Determine the [x, y] coordinate at the center of the cell enclosing the given text.  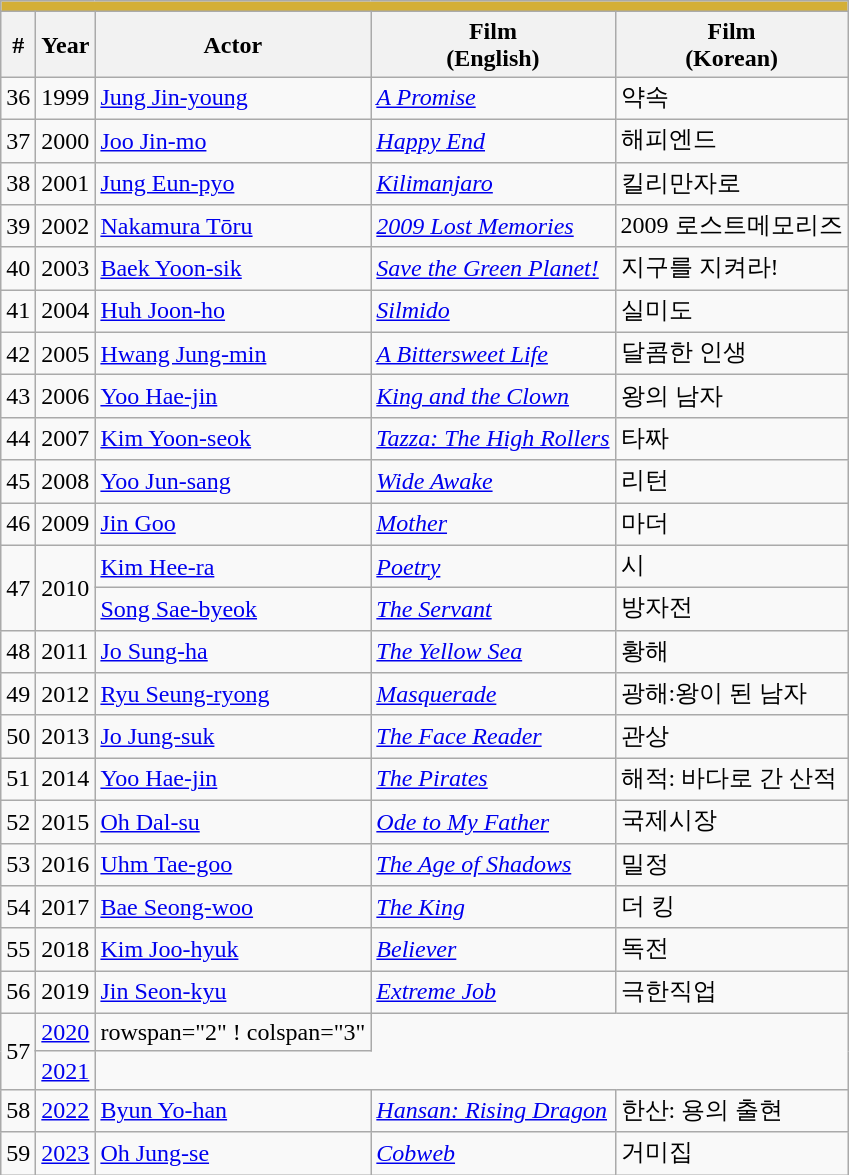
2013 [66, 736]
Jung Eun-pyo [233, 184]
58 [18, 1110]
The King [493, 908]
Oh Dal-su [233, 822]
2010 [66, 588]
55 [18, 950]
더 킹 [732, 908]
42 [18, 354]
광해:왕이 된 남자 [732, 694]
59 [18, 1154]
Actor [233, 44]
Year [66, 44]
1999 [66, 98]
A Promise [493, 98]
Jung Jin-young [233, 98]
2012 [66, 694]
53 [18, 864]
43 [18, 396]
Uhm Tae-goo [233, 864]
지구를 지켜라! [732, 268]
48 [18, 652]
40 [18, 268]
Oh Jung-se [233, 1154]
Hwang Jung-min [233, 354]
Jin Goo [233, 524]
2011 [66, 652]
2023 [66, 1154]
57 [18, 1051]
Kim Hee-ra [233, 566]
The Pirates [493, 780]
The Face Reader [493, 736]
방자전 [732, 610]
2005 [66, 354]
2007 [66, 438]
49 [18, 694]
Jo Sung-ha [233, 652]
Cobweb [493, 1154]
The Yellow Sea [493, 652]
The Age of Shadows [493, 864]
2004 [66, 312]
2008 [66, 482]
46 [18, 524]
Kim Joo-hyuk [233, 950]
47 [18, 588]
Wide Awake [493, 482]
Believer [493, 950]
2009 로스트메모리즈 [732, 226]
45 [18, 482]
36 [18, 98]
37 [18, 140]
Joo Jin-mo [233, 140]
2021 [66, 1070]
리턴 [732, 482]
44 [18, 438]
한산: 용의 출현 [732, 1110]
타짜 [732, 438]
39 [18, 226]
2018 [66, 950]
2020 [66, 1032]
Masquerade [493, 694]
Jin Seon-kyu [233, 992]
Extreme Job [493, 992]
52 [18, 822]
50 [18, 736]
2000 [66, 140]
킬리만자로 [732, 184]
Ryu Seung-ryong [233, 694]
Kilimanjaro [493, 184]
2022 [66, 1110]
2019 [66, 992]
2009 Lost Memories [493, 226]
2009 [66, 524]
The Servant [493, 610]
2015 [66, 822]
Bae Seong-woo [233, 908]
Nakamura Tōru [233, 226]
2017 [66, 908]
달콤한 인생 [732, 354]
# [18, 44]
2006 [66, 396]
마더 [732, 524]
38 [18, 184]
극한직업 [732, 992]
해적: 바다로 간 산적 [732, 780]
54 [18, 908]
Film(English) [493, 44]
2002 [66, 226]
약속 [732, 98]
A Bittersweet Life [493, 354]
Happy End [493, 140]
Tazza: The High Rollers [493, 438]
Song Sae-byeok [233, 610]
2001 [66, 184]
독전 [732, 950]
밀정 [732, 864]
Jo Jung-suk [233, 736]
Huh Joon-ho [233, 312]
Yoo Jun-sang [233, 482]
2003 [66, 268]
rowspan="2" ! colspan="3" [233, 1032]
Film(Korean) [732, 44]
황해 [732, 652]
왕의 남자 [732, 396]
Baek Yoon-sik [233, 268]
Save the Green Planet! [493, 268]
Silmido [493, 312]
Kim Yoon-seok [233, 438]
관상 [732, 736]
2016 [66, 864]
41 [18, 312]
Poetry [493, 566]
국제시장 [732, 822]
Hansan: Rising Dragon [493, 1110]
실미도 [732, 312]
Mother [493, 524]
51 [18, 780]
Byun Yo-han [233, 1110]
56 [18, 992]
King and the Clown [493, 396]
2014 [66, 780]
거미집 [732, 1154]
Ode to My Father [493, 822]
해피엔드 [732, 140]
시 [732, 566]
